Determine the (X, Y) coordinate at the center of the cell enclosing the given text.  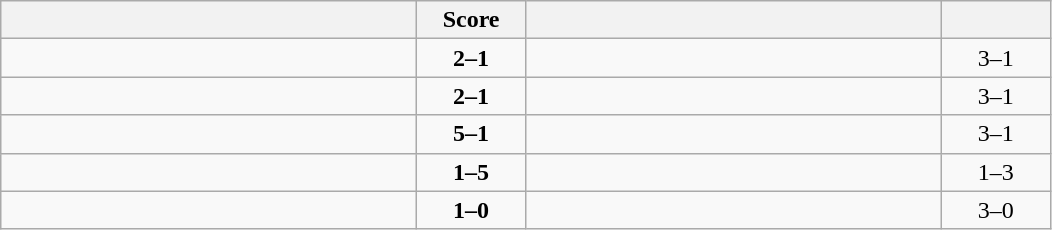
1–0 (472, 210)
5–1 (472, 134)
1–5 (472, 172)
3–0 (996, 210)
1–3 (996, 172)
Score (472, 20)
